Extract the (X, Y) coordinate from the center of the cell holding the provided text.  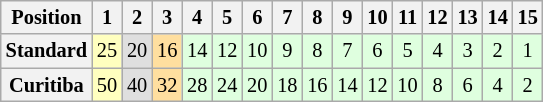
28 (197, 85)
50 (107, 85)
18 (287, 85)
11 (407, 17)
24 (227, 85)
Standard (46, 51)
13 (468, 17)
Curitiba (46, 85)
15 (528, 17)
40 (137, 85)
Position (46, 17)
25 (107, 51)
32 (167, 85)
